From the cell containing the given text, extract its center point as (x, y) coordinate. 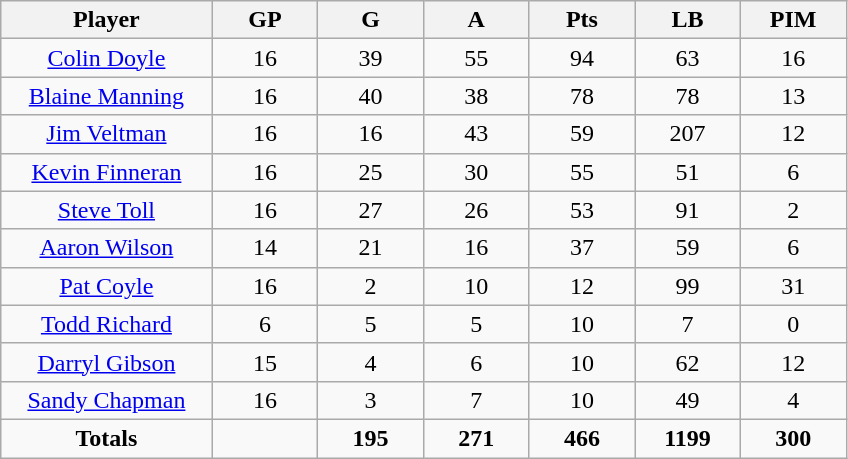
25 (371, 172)
Steve Toll (106, 210)
39 (371, 58)
49 (688, 400)
38 (476, 96)
G (371, 20)
13 (793, 96)
PIM (793, 20)
Colin Doyle (106, 58)
300 (793, 438)
94 (582, 58)
Totals (106, 438)
51 (688, 172)
62 (688, 362)
Aaron Wilson (106, 248)
3 (371, 400)
91 (688, 210)
207 (688, 134)
LB (688, 20)
1199 (688, 438)
Darryl Gibson (106, 362)
Jim Veltman (106, 134)
26 (476, 210)
Kevin Finneran (106, 172)
195 (371, 438)
99 (688, 286)
Pts (582, 20)
14 (265, 248)
GP (265, 20)
27 (371, 210)
A (476, 20)
Player (106, 20)
30 (476, 172)
63 (688, 58)
43 (476, 134)
Blaine Manning (106, 96)
0 (793, 324)
Todd Richard (106, 324)
Pat Coyle (106, 286)
21 (371, 248)
31 (793, 286)
40 (371, 96)
Sandy Chapman (106, 400)
271 (476, 438)
466 (582, 438)
15 (265, 362)
53 (582, 210)
37 (582, 248)
